Scan for the cell matching the given text and deliver its (X, Y) coordinate at center. 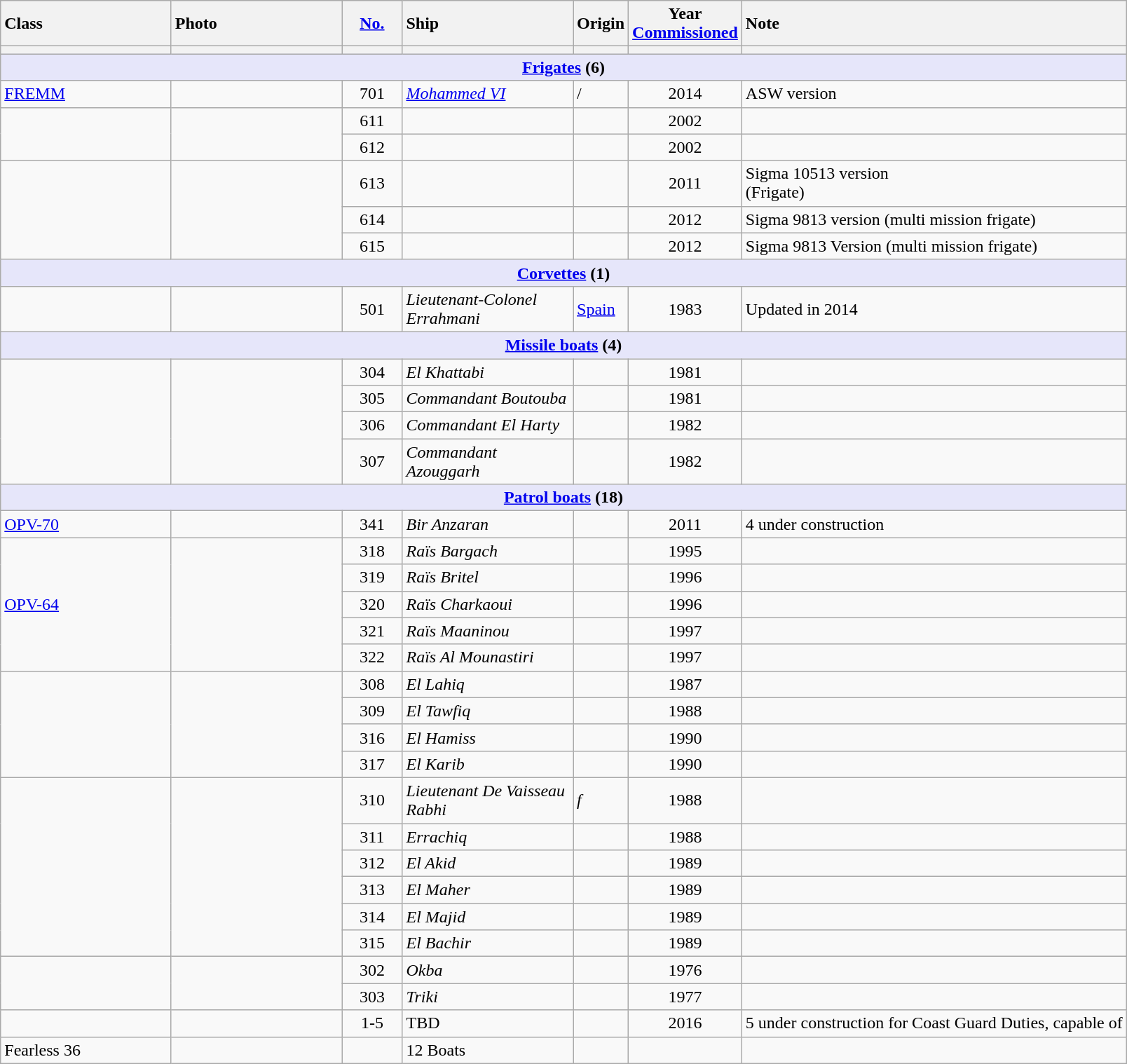
ASW version (934, 94)
OPV-64 (86, 604)
Raïs Al Mounastiri (488, 657)
311 (372, 836)
12 Boats (488, 1050)
308 (372, 684)
Lieutenant-Colonel Errahmani (488, 308)
Bir Anzaran (488, 524)
Raïs Britel (488, 578)
1976 (685, 970)
El Lahiq (488, 684)
Patrol boats (18) (563, 498)
2014 (685, 94)
304 (372, 372)
Commandant Azouggarh (488, 461)
Triki (488, 997)
El Akid (488, 864)
Frigates (6) (563, 67)
341 (372, 524)
Lieutenant De Vaisseau Rabhi (488, 800)
El Tawfiq (488, 711)
Note (934, 24)
614 (372, 219)
Corvettes (1) (563, 273)
TBD (488, 1023)
El Khattabi (488, 372)
319 (372, 578)
Raïs Maaninou (488, 631)
El Maher (488, 890)
312 (372, 864)
313 (372, 890)
El Majid (488, 917)
307 (372, 461)
Sigma 9813 Version (multi mission frigate) (934, 246)
f (601, 800)
2016 (685, 1023)
Commandant El Harty (488, 425)
306 (372, 425)
1-5 (372, 1023)
303 (372, 997)
Fearless 36 (86, 1050)
316 (372, 737)
Raïs Bargach (488, 551)
YearCommissioned (685, 24)
No. (372, 24)
Origin (601, 24)
Errachiq (488, 836)
Commandant Boutouba (488, 399)
701 (372, 94)
501 (372, 308)
315 (372, 943)
Sigma 9813 version (multi mission frigate) (934, 219)
613 (372, 184)
Updated in 2014 (934, 308)
/ (601, 94)
1987 (685, 684)
1977 (685, 997)
Mohammed VI (488, 94)
1995 (685, 551)
310 (372, 800)
314 (372, 917)
321 (372, 631)
Photo (257, 24)
El Bachir (488, 943)
317 (372, 764)
OPV-70 (86, 524)
FREMM (86, 94)
305 (372, 399)
Spain (601, 308)
Sigma 10513 version(Frigate) (934, 184)
318 (372, 551)
320 (372, 604)
5 under construction for Coast Guard Duties, capable of (934, 1023)
322 (372, 657)
611 (372, 121)
El Karib (488, 764)
Missile boats (4) (563, 345)
4 under construction (934, 524)
309 (372, 711)
1983 (685, 308)
El Hamiss (488, 737)
Ship (488, 24)
Class (86, 24)
302 (372, 970)
615 (372, 246)
Raïs Charkaoui (488, 604)
Okba (488, 970)
612 (372, 147)
